Scan for the cell matching the given text and deliver its [x, y] coordinate at center. 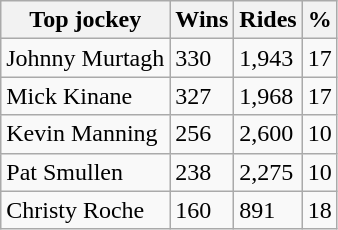
Top jockey [86, 20]
Kevin Manning [86, 134]
160 [202, 210]
% [320, 20]
2,600 [268, 134]
1,943 [268, 58]
Johnny Murtagh [86, 58]
238 [202, 172]
Rides [268, 20]
1,968 [268, 96]
Pat Smullen [86, 172]
Mick Kinane [86, 96]
891 [268, 210]
Christy Roche [86, 210]
330 [202, 58]
256 [202, 134]
327 [202, 96]
18 [320, 210]
Wins [202, 20]
2,275 [268, 172]
